From the cell containing the given text, extract its center point as (X, Y) coordinate. 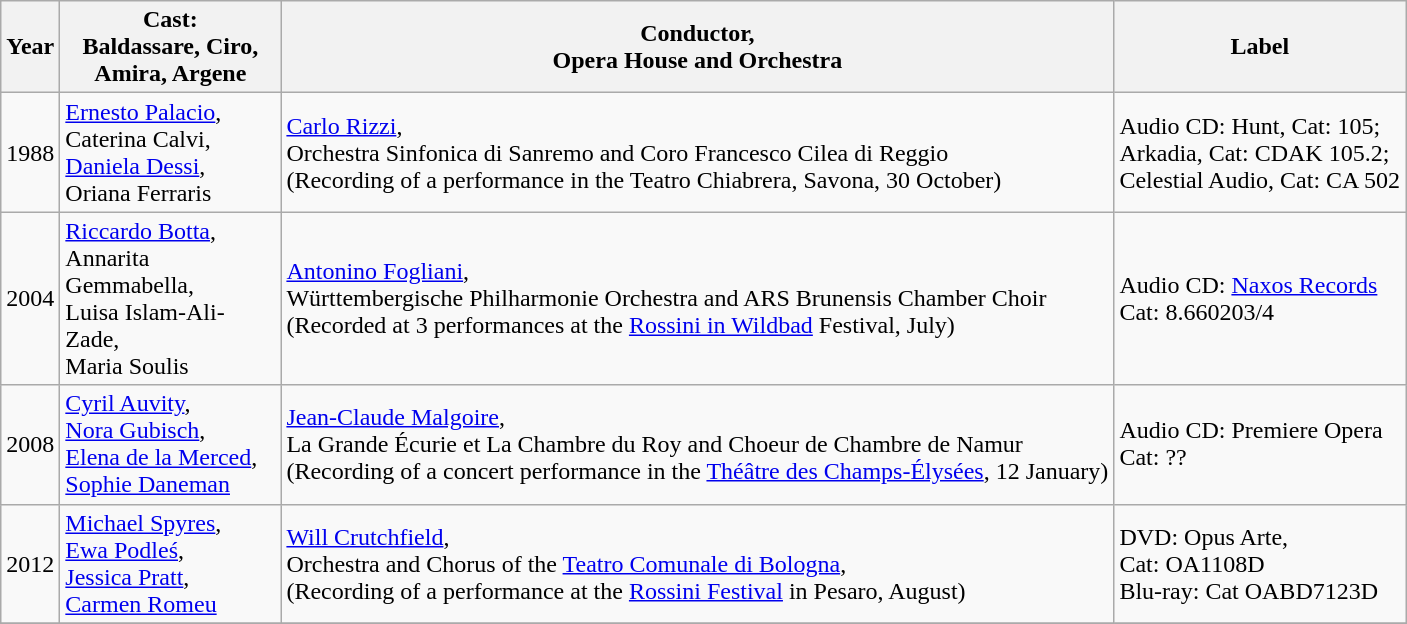
2012 (30, 564)
1988 (30, 152)
Carlo Rizzi,Orchestra Sinfonica di Sanremo and Coro Francesco Cilea di Reggio(Recording of a performance in the Teatro Chiabrera, Savona, 30 October) (698, 152)
Michael Spyres,Ewa Podleś,Jessica Pratt,Carmen Romeu (170, 564)
DVD: Opus Arte,Cat: OA1108DBlu-ray: Cat OABD7123D (1260, 564)
Riccardo Botta,Annarita Gemmabella,Luisa Islam-Ali-Zade,Maria Soulis (170, 298)
Cyril Auvity,Nora Gubisch,Elena de la Merced,Sophie Daneman (170, 444)
Audio CD: Premiere OperaCat: ?? (1260, 444)
Audio CD: Hunt, Cat: 105;Arkadia, Cat: CDAK 105.2;Celestial Audio, Cat: CA 502 (1260, 152)
Year (30, 47)
Audio CD: Naxos RecordsCat: 8.660203/4 (1260, 298)
Cast: Baldassare, Ciro, Amira, Argene (170, 47)
Will Crutchfield, Orchestra and Chorus of the Teatro Comunale di Bologna,(Recording of a performance at the Rossini Festival in Pesaro, August) (698, 564)
2008 (30, 444)
Conductor,Opera House and Orchestra (698, 47)
Label (1260, 47)
Ernesto Palacio,Caterina Calvi,Daniela Dessi,Oriana Ferraris (170, 152)
2004 (30, 298)
